Detect which cell encompasses the target text, then output its (X, Y) center coordinate. 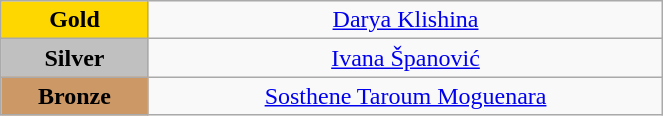
Bronze (74, 96)
Gold (74, 20)
Darya Klishina (406, 20)
Sosthene Taroum Moguenara (406, 96)
Ivana Španović (406, 58)
Silver (74, 58)
